Scan for the cell matching the given text and deliver its [X, Y] coordinate at center. 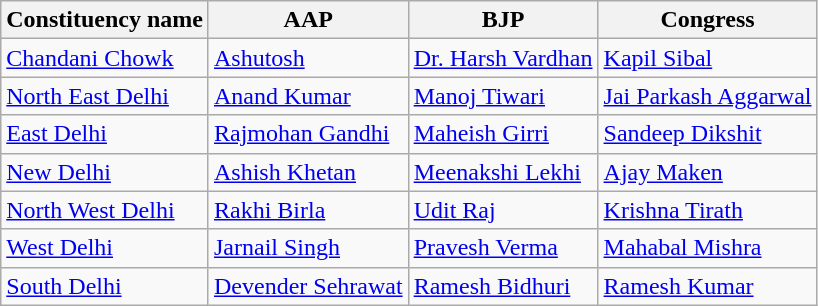
AAP [308, 20]
Mahabal Mishra [708, 248]
Chandani Chowk [105, 58]
Jai Parkash Aggarwal [708, 96]
Manoj Tiwari [503, 96]
Ajay Maken [708, 172]
Ramesh Kumar [708, 286]
Meenakshi Lekhi [503, 172]
East Delhi [105, 134]
Anand Kumar [308, 96]
BJP [503, 20]
Dr. Harsh Vardhan [503, 58]
West Delhi [105, 248]
Pravesh Verma [503, 248]
Rajmohan Gandhi [308, 134]
Ashish Khetan [308, 172]
North East Delhi [105, 96]
Krishna Tirath [708, 210]
Maheish Girri [503, 134]
Sandeep Dikshit [708, 134]
Congress [708, 20]
Ashutosh [308, 58]
Udit Raj [503, 210]
Kapil Sibal [708, 58]
Constituency name [105, 20]
Devender Sehrawat [308, 286]
Jarnail Singh [308, 248]
North West Delhi [105, 210]
South Delhi [105, 286]
New Delhi [105, 172]
Rakhi Birla [308, 210]
Ramesh Bidhuri [503, 286]
